Search for the cell housing the specified text and yield its [X, Y] center coordinate. 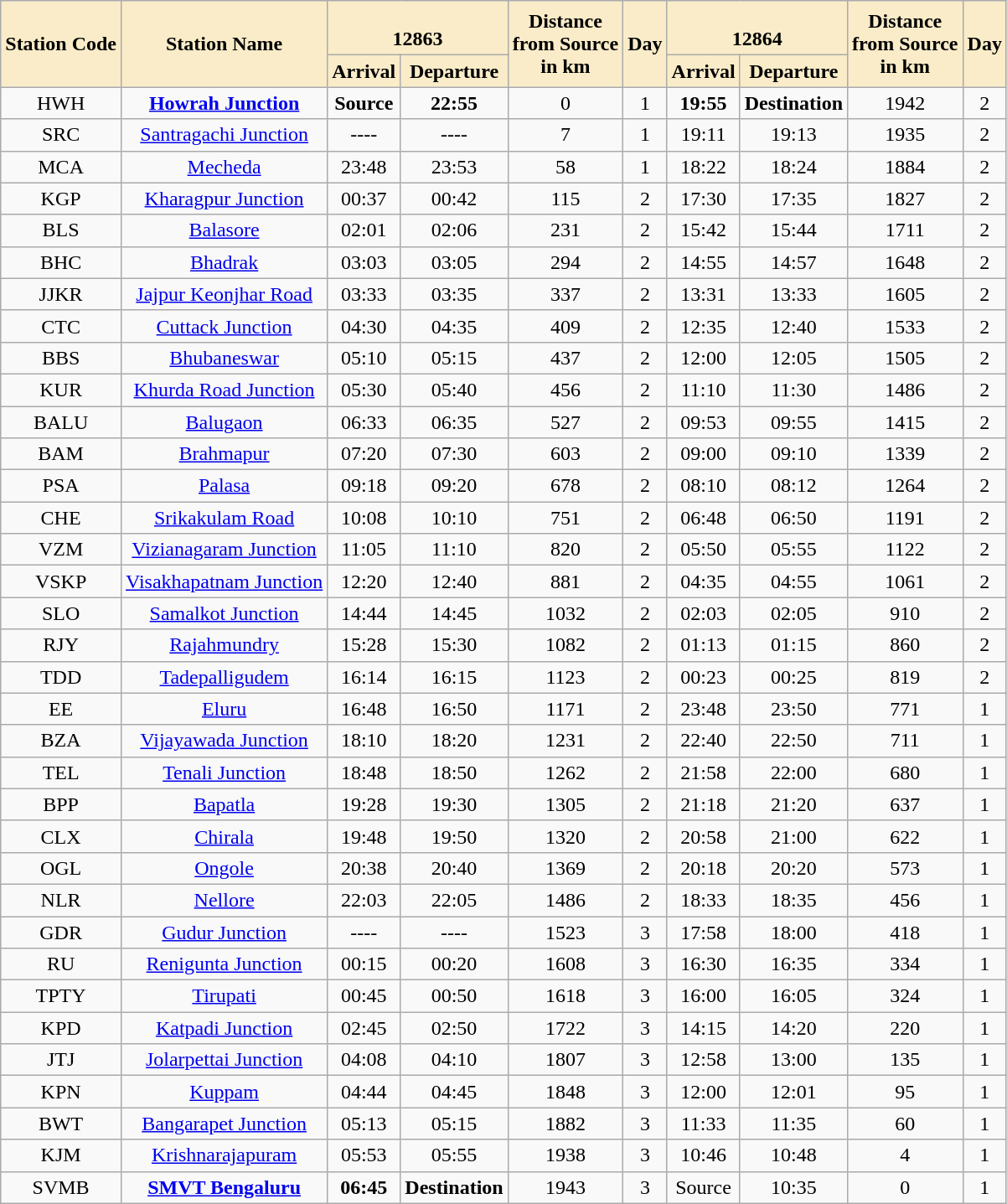
18:24 [793, 167]
08:12 [793, 486]
TEL [61, 773]
01:15 [793, 645]
02:01 [364, 230]
881 [565, 581]
23:53 [454, 167]
14:55 [704, 262]
10:35 [793, 1187]
22:03 [364, 900]
15:42 [704, 230]
RU [61, 964]
1191 [905, 518]
04:45 [454, 1092]
04:08 [364, 1060]
SMVT Bengaluru [224, 1187]
KPN [61, 1092]
23:50 [793, 709]
1938 [565, 1155]
OGL [61, 868]
Balugaon [224, 421]
12864 [757, 28]
1505 [905, 358]
MCA [61, 167]
231 [565, 230]
06:35 [454, 421]
18:33 [704, 900]
21:18 [704, 804]
Jolarpettai Junction [224, 1060]
1032 [565, 613]
20:38 [364, 868]
Krishnarajapuram [224, 1155]
16:35 [793, 964]
Station Name [224, 44]
04:10 [454, 1060]
680 [905, 773]
BBS [61, 358]
13:31 [704, 294]
16:00 [704, 996]
21:00 [793, 836]
09:10 [793, 454]
05:40 [454, 390]
14:20 [793, 1028]
KPD [61, 1028]
678 [565, 486]
Bangarapet Junction [224, 1124]
BAM [61, 454]
1171 [565, 709]
07:30 [454, 454]
1943 [565, 1187]
14:44 [364, 613]
Ongole [224, 868]
05:30 [364, 390]
10:10 [454, 518]
1262 [565, 773]
95 [905, 1092]
SVMB [61, 1187]
05:10 [364, 358]
09:00 [704, 454]
12:35 [704, 326]
Gudur Junction [224, 933]
16:48 [364, 709]
Howrah Junction [224, 103]
BHC [61, 262]
KJM [61, 1155]
21:20 [793, 804]
Balasore [224, 230]
1711 [905, 230]
20:20 [793, 868]
Mecheda [224, 167]
1884 [905, 167]
1061 [905, 581]
860 [905, 645]
15:28 [364, 645]
19:30 [454, 804]
00:20 [454, 964]
14:57 [793, 262]
60 [905, 1124]
Bhadrak [224, 262]
Tirupati [224, 996]
03:05 [454, 262]
1942 [905, 103]
JJKR [61, 294]
409 [565, 326]
Kuppam [224, 1092]
Bhubaneswar [224, 358]
16:50 [454, 709]
BPP [61, 804]
1533 [905, 326]
637 [905, 804]
18:48 [364, 773]
02:06 [454, 230]
115 [565, 199]
18:00 [793, 933]
21:58 [704, 773]
19:50 [454, 836]
22:55 [454, 103]
06:48 [704, 518]
09:55 [793, 421]
10:46 [704, 1155]
13:33 [793, 294]
Eluru [224, 709]
03:03 [364, 262]
1935 [905, 135]
VZM [61, 550]
02:50 [454, 1028]
Tenali Junction [224, 773]
603 [565, 454]
17:35 [793, 199]
CTC [61, 326]
07:20 [364, 454]
15:44 [793, 230]
711 [905, 741]
05:50 [704, 550]
13:00 [793, 1060]
17:30 [704, 199]
324 [905, 996]
1523 [565, 933]
02:03 [704, 613]
1605 [905, 294]
10:08 [364, 518]
04:44 [364, 1092]
SLO [61, 613]
58 [565, 167]
SRC [61, 135]
16:30 [704, 964]
TPTY [61, 996]
Khurda Road Junction [224, 390]
00:45 [364, 996]
CLX [61, 836]
Renigunta Junction [224, 964]
09:20 [454, 486]
11:33 [704, 1124]
1848 [565, 1092]
00:25 [793, 677]
Station Code [61, 44]
BALU [61, 421]
18:10 [364, 741]
00:37 [364, 199]
Kharagpur Junction [224, 199]
Chirala [224, 836]
05:53 [364, 1155]
KUR [61, 390]
Brahmapur [224, 454]
02:05 [793, 613]
1608 [565, 964]
Nellore [224, 900]
18:50 [454, 773]
16:14 [364, 677]
03:33 [364, 294]
Bapatla [224, 804]
11:30 [793, 390]
00:15 [364, 964]
19:11 [704, 135]
15:30 [454, 645]
1082 [565, 645]
819 [905, 677]
20:58 [704, 836]
1722 [565, 1028]
22:40 [704, 741]
06:50 [793, 518]
12:05 [793, 358]
02:45 [364, 1028]
12863 [417, 28]
573 [905, 868]
Palasa [224, 486]
00:42 [454, 199]
CHE [61, 518]
11:35 [793, 1124]
Katpadi Junction [224, 1028]
910 [905, 613]
JTJ [61, 1060]
PSA [61, 486]
7 [565, 135]
Visakhapatnam Junction [224, 581]
11:05 [364, 550]
05:13 [364, 1124]
00:23 [704, 677]
19:13 [793, 135]
622 [905, 836]
BZA [61, 741]
18:20 [454, 741]
GDR [61, 933]
527 [565, 421]
EE [61, 709]
22:50 [793, 741]
Rajahmundry [224, 645]
1122 [905, 550]
135 [905, 1060]
12:20 [364, 581]
1827 [905, 199]
1618 [565, 996]
06:33 [364, 421]
1123 [565, 677]
1369 [565, 868]
18:35 [793, 900]
19:28 [364, 804]
16:05 [793, 996]
19:55 [704, 103]
12:58 [704, 1060]
14:15 [704, 1028]
NLR [61, 900]
BWT [61, 1124]
1320 [565, 836]
04:30 [364, 326]
437 [565, 358]
14:45 [454, 613]
334 [905, 964]
12:01 [793, 1092]
09:18 [364, 486]
Vizianagaram Junction [224, 550]
Cuttack Junction [224, 326]
22:00 [793, 773]
Samalkot Junction [224, 613]
1264 [905, 486]
418 [905, 933]
337 [565, 294]
TDD [61, 677]
20:40 [454, 868]
771 [905, 709]
BLS [61, 230]
18:22 [704, 167]
22:05 [454, 900]
17:58 [704, 933]
10:48 [793, 1155]
294 [565, 262]
03:35 [454, 294]
19:48 [364, 836]
04:55 [793, 581]
09:53 [704, 421]
1807 [565, 1060]
1648 [905, 262]
00:50 [454, 996]
1305 [565, 804]
06:45 [364, 1187]
820 [565, 550]
1339 [905, 454]
RJY [61, 645]
Jajpur Keonjhar Road [224, 294]
Tadepalligudem [224, 677]
20:18 [704, 868]
Vijayawada Junction [224, 741]
1415 [905, 421]
08:10 [704, 486]
220 [905, 1028]
01:13 [704, 645]
Santragachi Junction [224, 135]
Srikakulam Road [224, 518]
4 [905, 1155]
751 [565, 518]
VSKP [61, 581]
1231 [565, 741]
16:15 [454, 677]
KGP [61, 199]
HWH [61, 103]
1882 [565, 1124]
